Determine the (X, Y) coordinate at the center of the cell enclosing the given text.  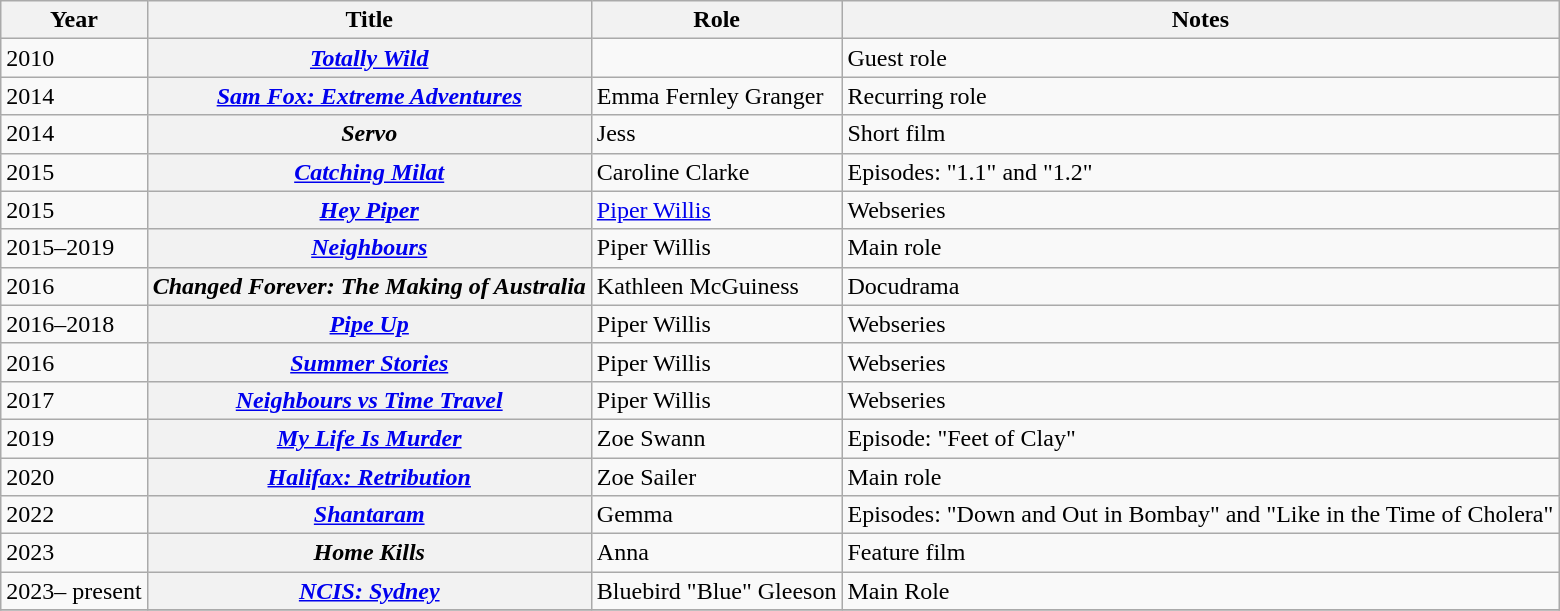
Kathleen McGuiness (716, 286)
Home Kills (369, 553)
2016–2018 (74, 324)
Episode: "Feet of Clay" (1200, 438)
Year (74, 20)
Sam Fox: Extreme Adventures (369, 96)
Bluebird "Blue" Gleeson (716, 591)
Main Role (1200, 591)
Gemma (716, 515)
Totally Wild (369, 58)
Short film (1200, 134)
Neighbours vs Time Travel (369, 400)
2010 (74, 58)
Changed Forever: The Making of Australia (369, 286)
Docudrama (1200, 286)
2023– present (74, 591)
Notes (1200, 20)
2019 (74, 438)
Shantaram (369, 515)
Halifax: Retribution (369, 477)
Guest role (1200, 58)
Feature film (1200, 553)
2015–2019 (74, 248)
Anna (716, 553)
Emma Fernley Granger (716, 96)
Episodes: "1.1" and "1.2" (1200, 172)
2023 (74, 553)
2017 (74, 400)
Role (716, 20)
2022 (74, 515)
Recurring role (1200, 96)
2020 (74, 477)
Caroline Clarke (716, 172)
Zoe Swann (716, 438)
Episodes: "Down and Out in Bombay" and "Like in the Time of Cholera" (1200, 515)
Catching Milat (369, 172)
Zoe Sailer (716, 477)
Neighbours (369, 248)
Servo (369, 134)
Jess (716, 134)
NCIS: Sydney (369, 591)
Pipe Up (369, 324)
My Life Is Murder (369, 438)
Summer Stories (369, 362)
Title (369, 20)
Hey Piper (369, 210)
